From the cell containing the given text, extract its center point as [X, Y] coordinate. 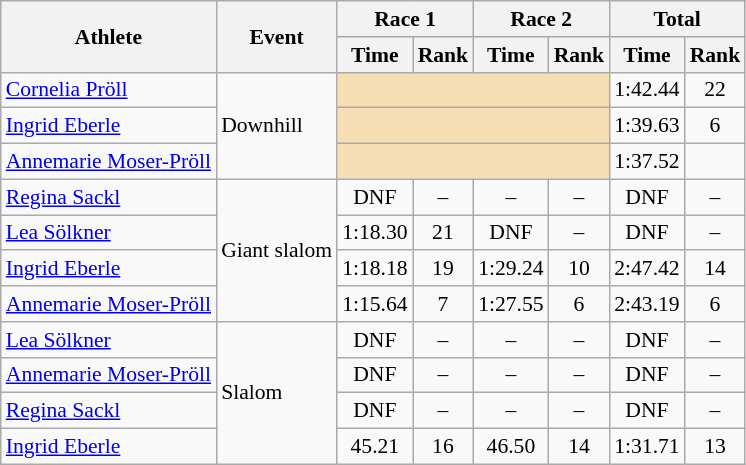
21 [444, 233]
1:37.52 [646, 162]
Race 1 [405, 19]
10 [580, 269]
16 [444, 447]
Downhill [276, 126]
Cornelia Pröll [108, 90]
1:18.30 [374, 233]
13 [716, 447]
1:15.64 [374, 304]
46.50 [510, 447]
Slalom [276, 393]
1:31.71 [646, 447]
Race 2 [541, 19]
19 [444, 269]
2:47.42 [646, 269]
Event [276, 36]
1:27.55 [510, 304]
2:43.19 [646, 304]
Total [677, 19]
1:39.63 [646, 126]
7 [444, 304]
Athlete [108, 36]
22 [716, 90]
Giant slalom [276, 250]
45.21 [374, 447]
1:29.24 [510, 269]
1:42.44 [646, 90]
1:18.18 [374, 269]
